Pinpoint the cell where the given text exists, returning its (x, y) midpoint coordinate. 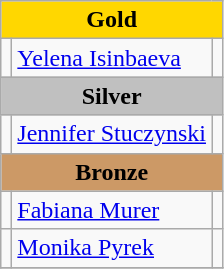
Silver (112, 96)
Gold (112, 20)
Fabiana Murer (112, 210)
Monika Pyrek (112, 248)
Yelena Isinbaeva (112, 58)
Jennifer Stuczynski (112, 134)
Bronze (112, 172)
